Determine the (X, Y) coordinate at the center of the cell enclosing the given text.  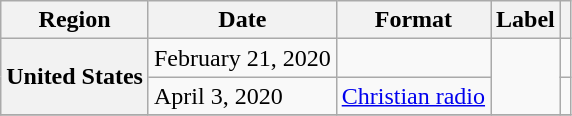
April 3, 2020 (242, 96)
Date (242, 20)
Region (75, 20)
February 21, 2020 (242, 58)
Label (526, 20)
Christian radio (413, 96)
United States (75, 77)
Format (413, 20)
